Determine the (x, y) coordinate at the center of the cell enclosing the given text.  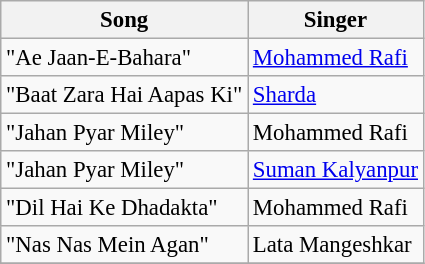
Singer (336, 20)
"Baat Zara Hai Aapas Ki" (124, 95)
"Ae Jaan-E-Bahara" (124, 58)
Sharda (336, 95)
"Dil Hai Ke Dhadakta" (124, 208)
Lata Mangeshkar (336, 245)
Suman Kalyanpur (336, 170)
"Nas Nas Mein Agan" (124, 245)
Song (124, 20)
